Capture the cell that displays the provided text and extract its [X, Y] central coordinate. 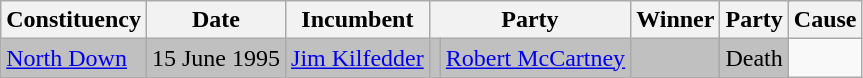
Robert McCartney [535, 58]
Date [216, 20]
15 June 1995 [216, 58]
North Down [74, 58]
Incumbent [358, 20]
Jim Kilfedder [358, 58]
Cause [825, 20]
Constituency [74, 20]
Winner [676, 20]
Death [754, 58]
